Capture the cell that displays the provided text and extract its (X, Y) central coordinate. 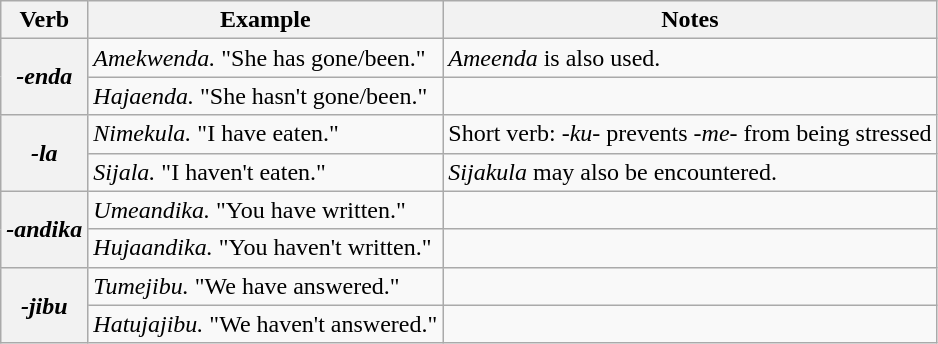
Umeandika. "You have written." (266, 210)
Nimekula. "I have eaten." (266, 134)
-andika (44, 229)
Hatujajibu. "We haven't answered." (266, 324)
Amekwenda. "She has gone/been." (266, 58)
Verb (44, 20)
Hujaandika. "You haven't written." (266, 248)
-la (44, 153)
-enda (44, 77)
Hajaenda. "She hasn't gone/been." (266, 96)
Tumejibu. "We have answered." (266, 286)
Notes (690, 20)
Sijala. "I haven't eaten." (266, 172)
Ameenda is also used. (690, 58)
Short verb: -ku- prevents -me- from being stressed (690, 134)
Example (266, 20)
Sijakula may also be encountered. (690, 172)
-jibu (44, 305)
